Provide the [X, Y] coordinate of the cell's center where the given text is located.  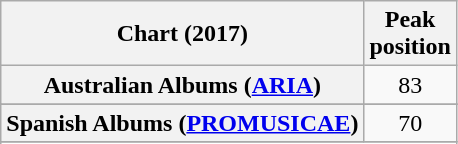
Peak position [410, 34]
70 [410, 123]
83 [410, 85]
Chart (2017) [182, 34]
Australian Albums (ARIA) [182, 85]
Spanish Albums (PROMUSICAE) [182, 123]
